Locate the cell with the specified text and output its [x, y] center coordinate. 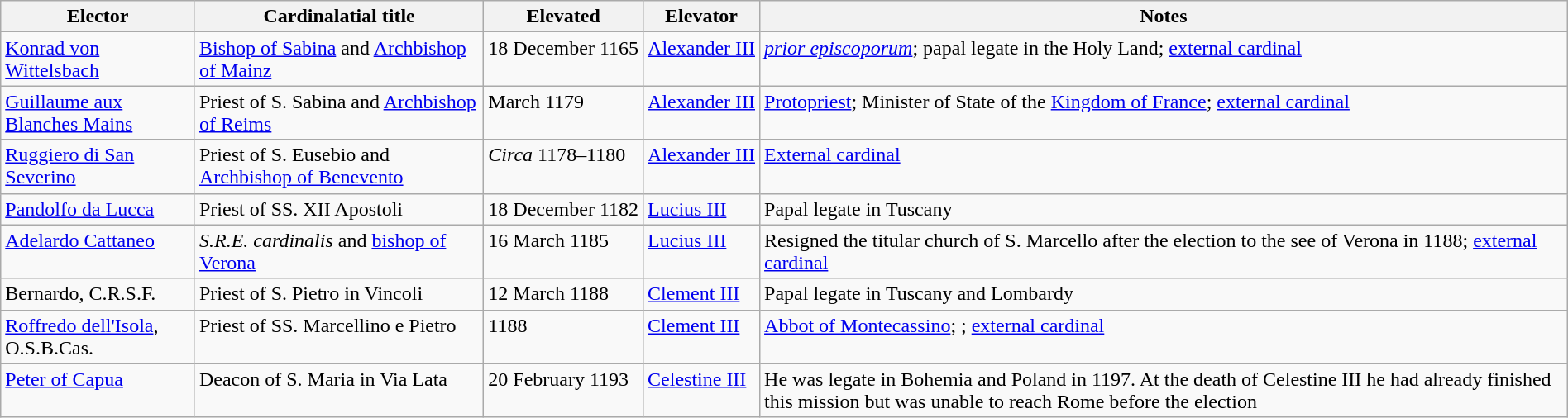
prior episcoporum; papal legate in the Holy Land; external cardinal [1164, 59]
Papal legate in Tuscany [1164, 209]
Roffredo dell'Isola, O.S.B.Cas. [98, 337]
March 1179 [564, 112]
Priest of SS. XII Apostoli [339, 209]
S.R.E. cardinalis and bishop of Verona [339, 251]
Cardinalatial title [339, 17]
Circa 1178–1180 [564, 167]
Elevated [564, 17]
Abbot of Montecassino; ; external cardinal [1164, 337]
Elevator [701, 17]
1188 [564, 337]
Pandolfo da Lucca [98, 209]
Resigned the titular church of S. Marcello after the election to the see of Verona in 1188; external cardinal [1164, 251]
Priest of S. Pietro in Vincoli [339, 294]
Guillaume aux Blanches Mains [98, 112]
16 March 1185 [564, 251]
12 March 1188 [564, 294]
Elector [98, 17]
Papal legate in Tuscany and Lombardy [1164, 294]
20 February 1193 [564, 390]
Deacon of S. Maria in Via Lata [339, 390]
Bishop of Sabina and Archbishop of Mainz [339, 59]
Protopriest; Minister of State of the Kingdom of France; external cardinal [1164, 112]
18 December 1165 [564, 59]
Konrad von Wittelsbach [98, 59]
Adelardo Cattaneo [98, 251]
Bernardo, C.R.S.F. [98, 294]
18 December 1182 [564, 209]
Priest of S. Sabina and Archbishop of Reims [339, 112]
Ruggiero di San Severino [98, 167]
External cardinal [1164, 167]
Celestine III [701, 390]
Priest of S. Eusebio and Archbishop of Benevento [339, 167]
Notes [1164, 17]
Peter of Capua [98, 390]
Priest of SS. Marcellino e Pietro [339, 337]
